For the text-containing cell, return its midpoint in (x, y) coordinate format. 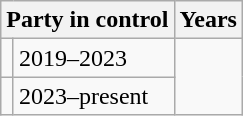
Years (208, 20)
2023–present (94, 96)
Party in control (88, 20)
2019–2023 (94, 58)
